Locate the cell with the specified text and output its [x, y] center coordinate. 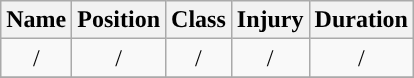
Class [199, 20]
Position [119, 20]
Duration [361, 20]
Name [36, 20]
Injury [270, 20]
